Search for the cell housing the specified text and yield its (x, y) center coordinate. 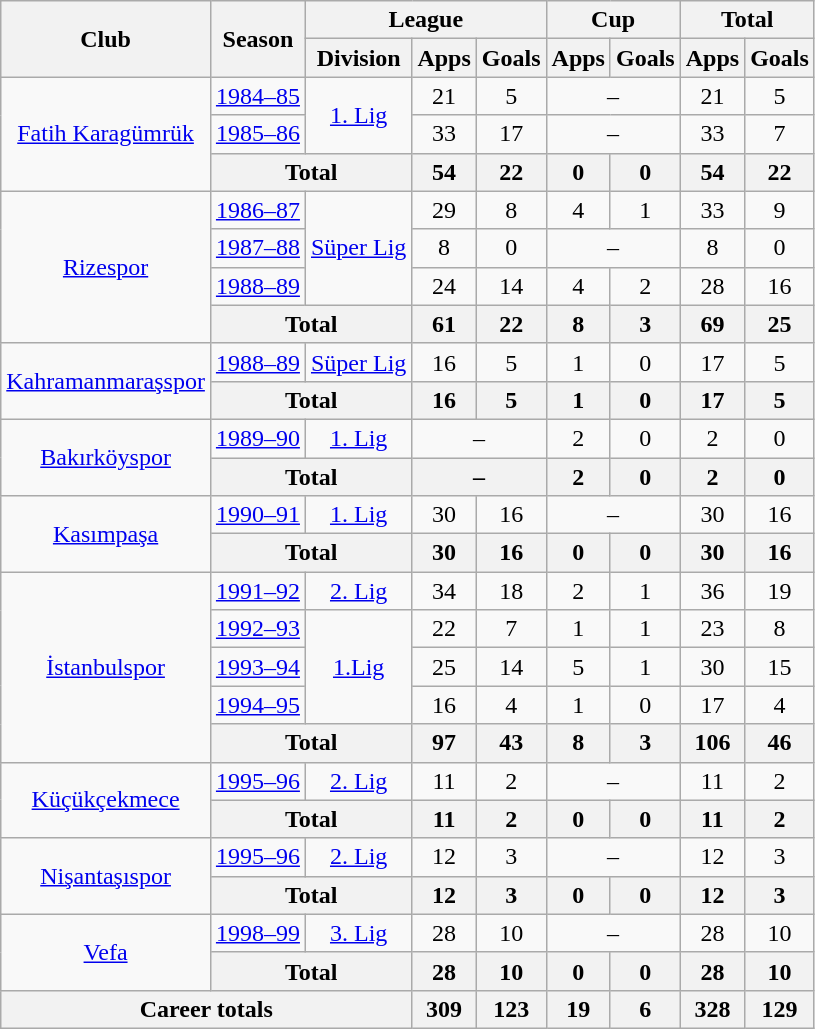
46 (780, 743)
36 (712, 591)
9 (780, 210)
Kasımpaşa (106, 534)
123 (511, 1009)
Rizespor (106, 267)
League (426, 20)
3. Lig (358, 933)
İstanbulspor (106, 667)
Season (258, 39)
97 (444, 743)
24 (444, 286)
Küçükçekmece (106, 800)
Fatih Karagümrük (106, 134)
6 (645, 1009)
1984–85 (258, 96)
18 (511, 591)
Club (106, 39)
309 (444, 1009)
43 (511, 743)
1991–92 (258, 591)
69 (712, 324)
1992–93 (258, 629)
61 (444, 324)
Cup (613, 20)
Division (358, 58)
Kahramanmaraşspor (106, 381)
106 (712, 743)
29 (444, 210)
34 (444, 591)
328 (712, 1009)
1994–95 (258, 705)
1993–94 (258, 667)
1989–90 (258, 438)
1986–87 (258, 210)
1987–88 (258, 248)
1998–99 (258, 933)
Bakırköyspor (106, 457)
Career totals (206, 1009)
23 (712, 629)
1985–86 (258, 134)
15 (780, 667)
1990–91 (258, 515)
Vefa (106, 952)
129 (780, 1009)
Nişantaşıspor (106, 876)
1.Lig (358, 667)
